Scan for the cell matching the given text and deliver its (X, Y) coordinate at center. 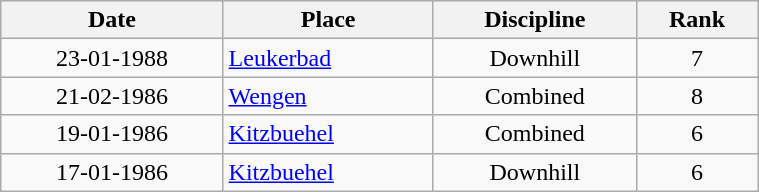
Discipline (534, 20)
23-01-1988 (112, 58)
19-01-1986 (112, 134)
Rank (696, 20)
7 (696, 58)
Leukerbad (328, 58)
Place (328, 20)
21-02-1986 (112, 96)
Date (112, 20)
Wengen (328, 96)
17-01-1986 (112, 172)
8 (696, 96)
